Search for the cell housing the specified text and yield its [X, Y] center coordinate. 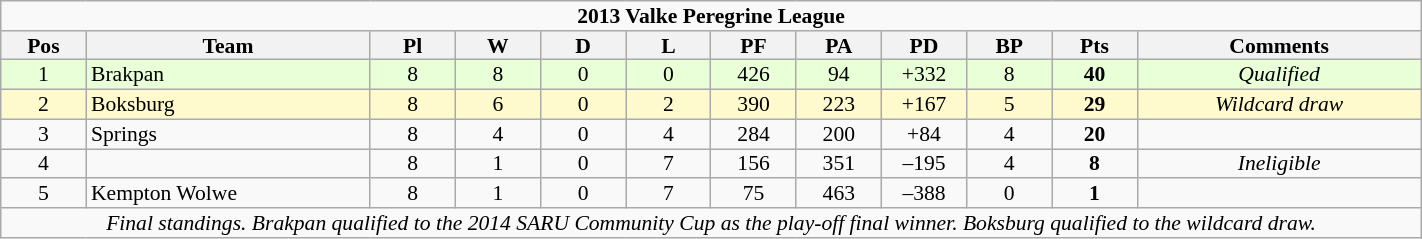
Brakpan [228, 75]
–388 [924, 193]
Pl [412, 46]
Ineligible [1279, 164]
+84 [924, 134]
3 [44, 134]
Springs [228, 134]
D [584, 46]
Final standings. Brakpan qualified to the 2014 SARU Community Cup as the play-off final winner. Boksburg qualified to the wildcard draw. [711, 223]
L [668, 46]
75 [754, 193]
223 [838, 105]
6 [498, 105]
+167 [924, 105]
463 [838, 193]
94 [838, 75]
390 [754, 105]
29 [1094, 105]
40 [1094, 75]
Qualified [1279, 75]
Wildcard draw [1279, 105]
Boksburg [228, 105]
+332 [924, 75]
PA [838, 46]
200 [838, 134]
Kempton Wolwe [228, 193]
20 [1094, 134]
426 [754, 75]
2013 Valke Peregrine League [711, 16]
Pos [44, 46]
BP [1010, 46]
PF [754, 46]
156 [754, 164]
–195 [924, 164]
Comments [1279, 46]
351 [838, 164]
Pts [1094, 46]
PD [924, 46]
284 [754, 134]
W [498, 46]
Team [228, 46]
